Return [X, Y] of the center of cell containing provided text 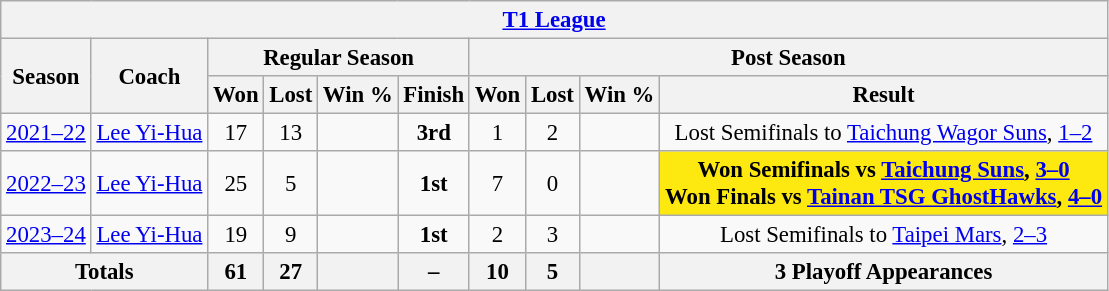
Lost Semifinals to Taipei Mars, 2–3 [884, 235]
Result [884, 95]
5 [291, 184]
3 [553, 235]
3rd [434, 133]
2022–23 [46, 184]
Coach [150, 76]
Lost Semifinals to Taichung Wagor Suns, 1–2 [884, 133]
1 [497, 133]
19 [236, 235]
25 [236, 184]
T1 League [554, 20]
9 [291, 235]
7 [497, 184]
Regular Season [339, 58]
0 [553, 184]
Finish [434, 95]
17 [236, 133]
Post Season [788, 58]
13 [291, 133]
2023–24 [46, 235]
2021–22 [46, 133]
Season [46, 76]
Won Semifinals vs Taichung Suns, 3–0Won Finals vs Tainan TSG GhostHawks, 4–0 [884, 184]
